Output the [x, y] coordinate of the center of the cell containing the given text.  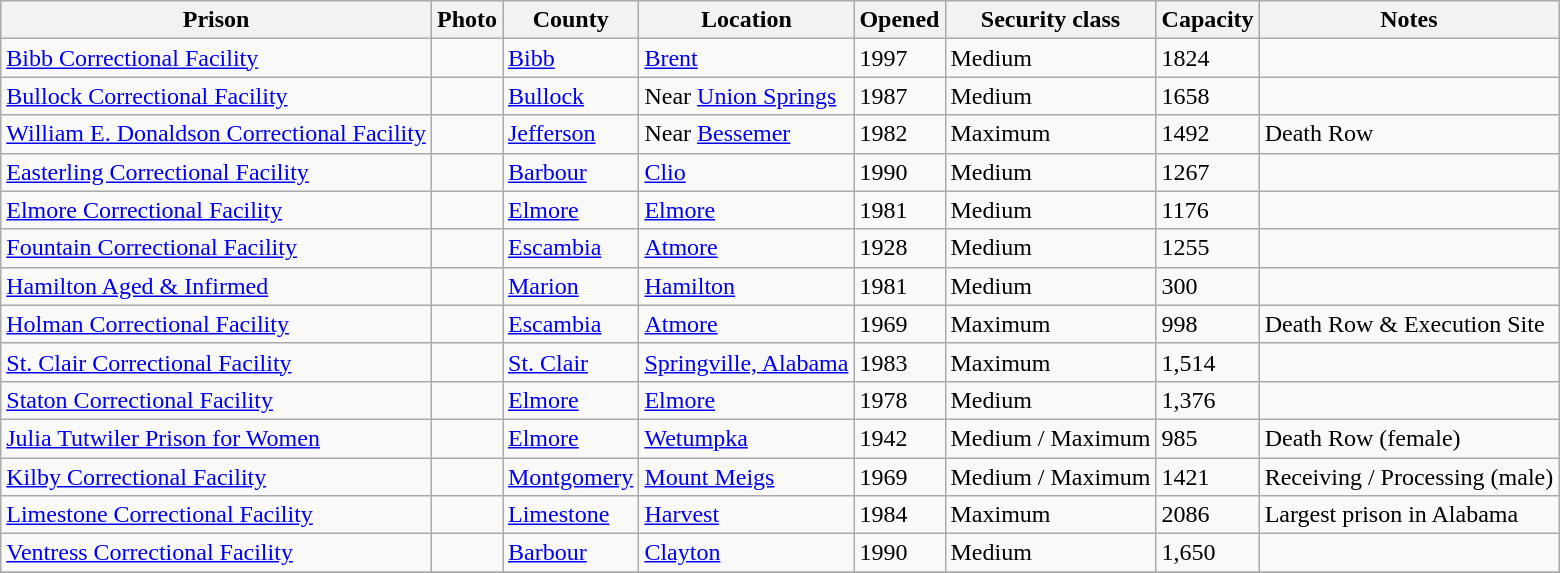
St. Clair [570, 362]
Mount Meigs [746, 477]
1176 [1208, 210]
Clio [746, 172]
William E. Donaldson Correctional Facility [216, 134]
Location [746, 20]
1658 [1208, 96]
1,376 [1208, 400]
Elmore Correctional Facility [216, 210]
Receiving / Processing (male) [1409, 477]
Brent [746, 58]
998 [1208, 324]
Springville, Alabama [746, 362]
Photo [466, 20]
Julia Tutwiler Prison for Women [216, 438]
Hamilton Aged & Infirmed [216, 286]
Bullock Correctional Facility [216, 96]
Kilby Correctional Facility [216, 477]
985 [1208, 438]
1983 [900, 362]
Marion [570, 286]
Holman Correctional Facility [216, 324]
Opened [900, 20]
Fountain Correctional Facility [216, 248]
1978 [900, 400]
1928 [900, 248]
Montgomery [570, 477]
2086 [1208, 515]
Staton Correctional Facility [216, 400]
Death Row (female) [1409, 438]
Death Row [1409, 134]
Limestone [570, 515]
1255 [1208, 248]
Jefferson [570, 134]
Bibb [570, 58]
1421 [1208, 477]
1824 [1208, 58]
1492 [1208, 134]
1997 [900, 58]
St. Clair Correctional Facility [216, 362]
Near Bessemer [746, 134]
Near Union Springs [746, 96]
Ventress Correctional Facility [216, 553]
Bibb Correctional Facility [216, 58]
Easterling Correctional Facility [216, 172]
1987 [900, 96]
1942 [900, 438]
County [570, 20]
Largest prison in Alabama [1409, 515]
Bullock [570, 96]
Prison [216, 20]
Harvest [746, 515]
Limestone Correctional Facility [216, 515]
Notes [1409, 20]
1,650 [1208, 553]
300 [1208, 286]
Death Row & Execution Site [1409, 324]
Hamilton [746, 286]
Wetumpka [746, 438]
1984 [900, 515]
1,514 [1208, 362]
1982 [900, 134]
Capacity [1208, 20]
Clayton [746, 553]
1267 [1208, 172]
Security class [1050, 20]
